Return (x, y) of the center of cell containing provided text 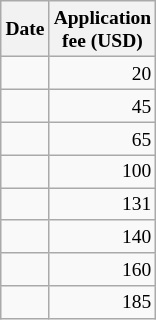
131 (102, 204)
100 (102, 172)
140 (102, 236)
65 (102, 138)
Date (25, 29)
20 (102, 74)
45 (102, 106)
160 (102, 270)
Applicationfee (USD) (102, 29)
185 (102, 302)
